Extract the [X, Y] coordinate from the center of the cell holding the provided text.  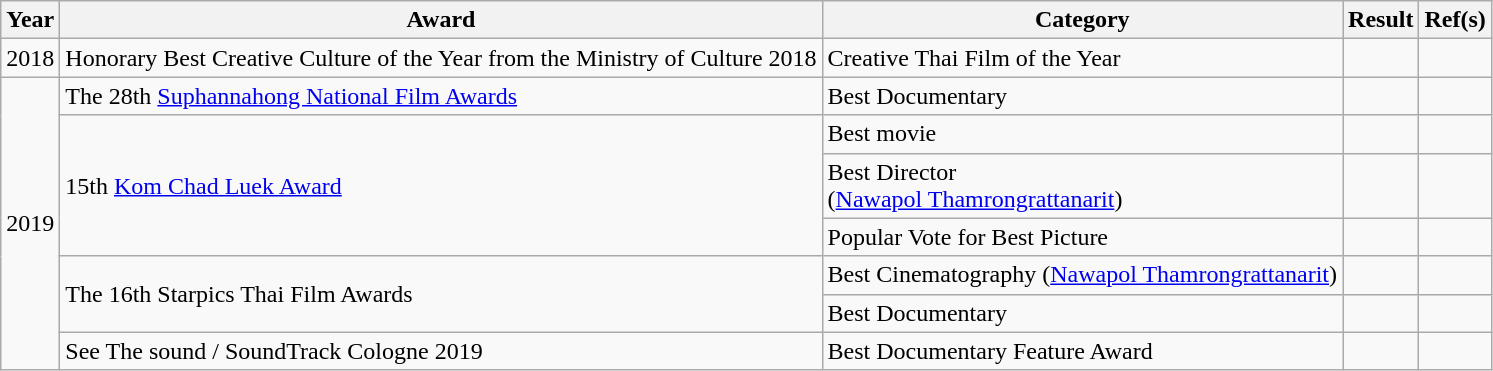
The 28th Suphannahong National Film Awards [441, 96]
See The sound / SoundTrack Cologne 2019 [441, 351]
Popular Vote for Best Picture [1082, 237]
Best Cinematography (Nawapol Thamrongrattanarit) [1082, 275]
The 16th Starpics Thai Film Awards [441, 294]
Best Director(Nawapol Thamrongrattanarit) [1082, 186]
Year [30, 20]
Honorary Best Creative Culture of the Year from the Ministry of Culture 2018 [441, 58]
15th Kom Chad Luek Award [441, 186]
2018 [30, 58]
Category [1082, 20]
2019 [30, 224]
Creative Thai Film of the Year [1082, 58]
Ref(s) [1455, 20]
Best movie [1082, 134]
Best Documentary Feature Award [1082, 351]
Result [1381, 20]
Award [441, 20]
